Determine the (X, Y) coordinate at the center of the cell enclosing the given text.  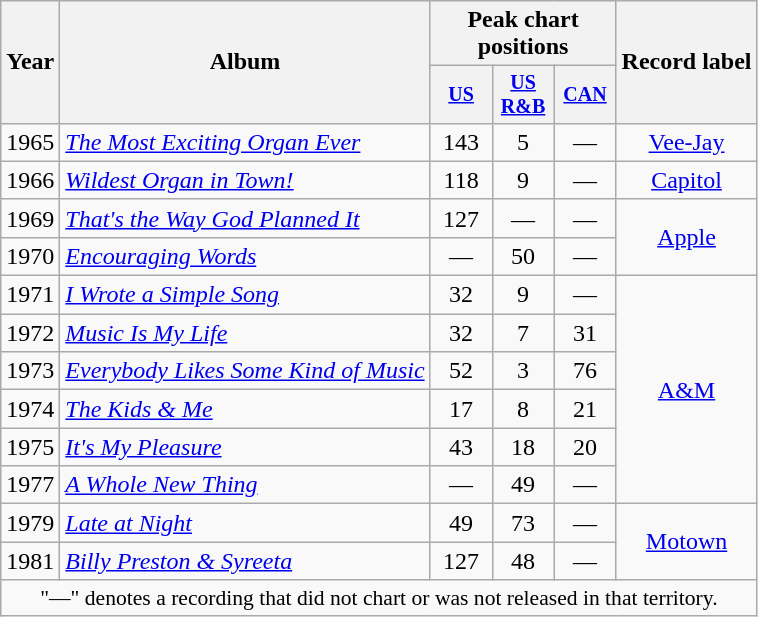
20 (585, 447)
118 (461, 180)
Vee-Jay (686, 142)
The Kids & Me (245, 409)
1973 (30, 371)
76 (585, 371)
1966 (30, 180)
50 (523, 256)
I Wrote a Simple Song (245, 295)
Late at Night (245, 523)
1969 (30, 218)
7 (523, 333)
That's the Way God Planned It (245, 218)
1972 (30, 333)
US (461, 94)
52 (461, 371)
Everybody Likes Some Kind of Music (245, 371)
A&M (686, 390)
21 (585, 409)
1970 (30, 256)
5 (523, 142)
143 (461, 142)
1971 (30, 295)
43 (461, 447)
It's My Pleasure (245, 447)
Peak chart positions (523, 34)
The Most Exciting Organ Ever (245, 142)
31 (585, 333)
USR&B (523, 94)
1977 (30, 485)
1975 (30, 447)
Capitol (686, 180)
Music Is My Life (245, 333)
A Whole New Thing (245, 485)
CAN (585, 94)
Wildest Organ in Town! (245, 180)
1965 (30, 142)
Year (30, 62)
Encouraging Words (245, 256)
18 (523, 447)
Apple (686, 237)
17 (461, 409)
1981 (30, 561)
Motown (686, 542)
48 (523, 561)
Album (245, 62)
3 (523, 371)
Record label (686, 62)
8 (523, 409)
73 (523, 523)
Billy Preston & Syreeta (245, 561)
1979 (30, 523)
1974 (30, 409)
"—" denotes a recording that did not chart or was not released in that territory. (379, 598)
